Find where the given text appears and provide that cell's center as (x, y) coordinate. 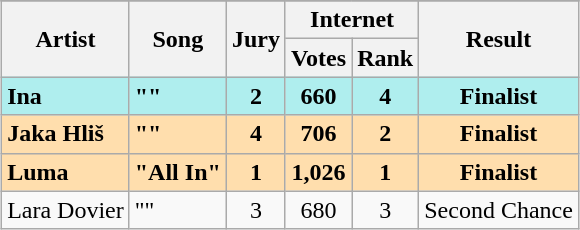
Song (178, 39)
Lara Dovier (66, 210)
Jury (256, 39)
706 (318, 134)
Jaka Hliš (66, 134)
Votes (318, 58)
Rank (386, 58)
1,026 (318, 172)
Artist (66, 39)
Result (499, 39)
Internet (352, 20)
Second Chance (499, 210)
680 (318, 210)
"All In" (178, 172)
Ina (66, 96)
Luma (66, 172)
660 (318, 96)
